Output the [X, Y] coordinate of the center of the cell containing the given text.  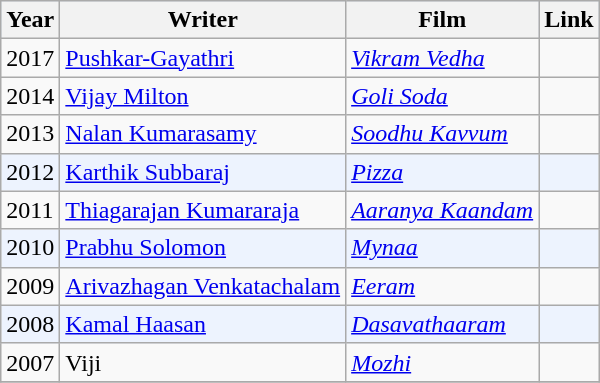
Vijay Milton [203, 96]
Aaranya Kaandam [442, 210]
Film [442, 20]
2009 [30, 286]
Link [569, 20]
2010 [30, 248]
Pizza [442, 172]
Prabhu Solomon [203, 248]
Dasavathaaram [442, 324]
2007 [30, 362]
Viji [203, 362]
Vikram Vedha [442, 58]
2013 [30, 134]
Thiagarajan Kumararaja [203, 210]
Year [30, 20]
Kamal Haasan [203, 324]
2017 [30, 58]
Eeram [442, 286]
Nalan Kumarasamy [203, 134]
Soodhu Kavvum [442, 134]
2012 [30, 172]
Goli Soda [442, 96]
2014 [30, 96]
Pushkar-Gayathri [203, 58]
Arivazhagan Venkatachalam [203, 286]
Mozhi [442, 362]
2008 [30, 324]
2011 [30, 210]
Writer [203, 20]
Karthik Subbaraj [203, 172]
Mynaa [442, 248]
